From the cell containing the given text, extract its center point as (x, y) coordinate. 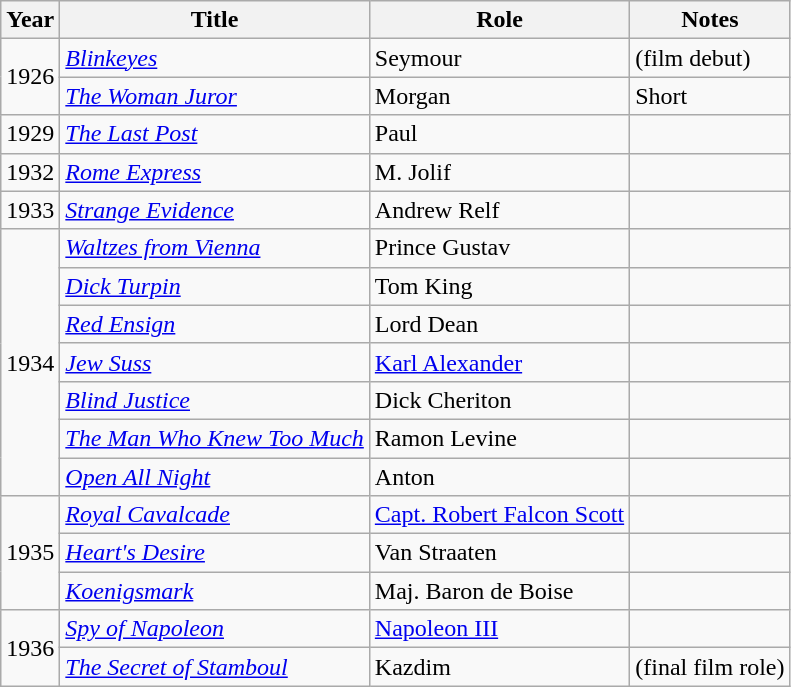
Heart's Desire (215, 553)
M. Jolif (499, 172)
Kazdim (499, 667)
Van Straaten (499, 553)
The Secret of Stamboul (215, 667)
Rome Express (215, 172)
Anton (499, 477)
Lord Dean (499, 324)
1926 (30, 77)
1935 (30, 553)
Prince Gustav (499, 248)
Strange Evidence (215, 210)
Notes (710, 20)
Napoleon III (499, 629)
Spy of Napoleon (215, 629)
(film debut) (710, 58)
Maj. Baron de Boise (499, 591)
1929 (30, 134)
(final film role) (710, 667)
The Woman Juror (215, 96)
1936 (30, 648)
Ramon Levine (499, 438)
Short (710, 96)
Capt. Robert Falcon Scott (499, 515)
Blinkeyes (215, 58)
Dick Turpin (215, 286)
Paul (499, 134)
Waltzes from Vienna (215, 248)
1933 (30, 210)
1934 (30, 362)
Title (215, 20)
Dick Cheriton (499, 400)
Seymour (499, 58)
The Man Who Knew Too Much (215, 438)
Karl Alexander (499, 362)
The Last Post (215, 134)
Koenigsmark (215, 591)
Andrew Relf (499, 210)
Open All Night (215, 477)
Year (30, 20)
1932 (30, 172)
Jew Suss (215, 362)
Morgan (499, 96)
Red Ensign (215, 324)
Tom King (499, 286)
Royal Cavalcade (215, 515)
Blind Justice (215, 400)
Role (499, 20)
